Output the (X, Y) coordinate of the center of the cell containing the given text.  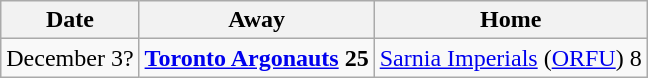
Home (510, 20)
Date (70, 20)
Sarnia Imperials (ORFU) 8 (510, 58)
Toronto Argonauts 25 (256, 58)
December 3? (70, 58)
Away (256, 20)
